Provide the (x, y) coordinate of the cell's center where the given text is located.  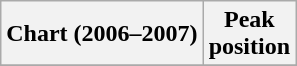
Chart (2006–2007) (102, 34)
Peakposition (249, 34)
